Determine the [X, Y] coordinate at the center of the cell enclosing the given text.  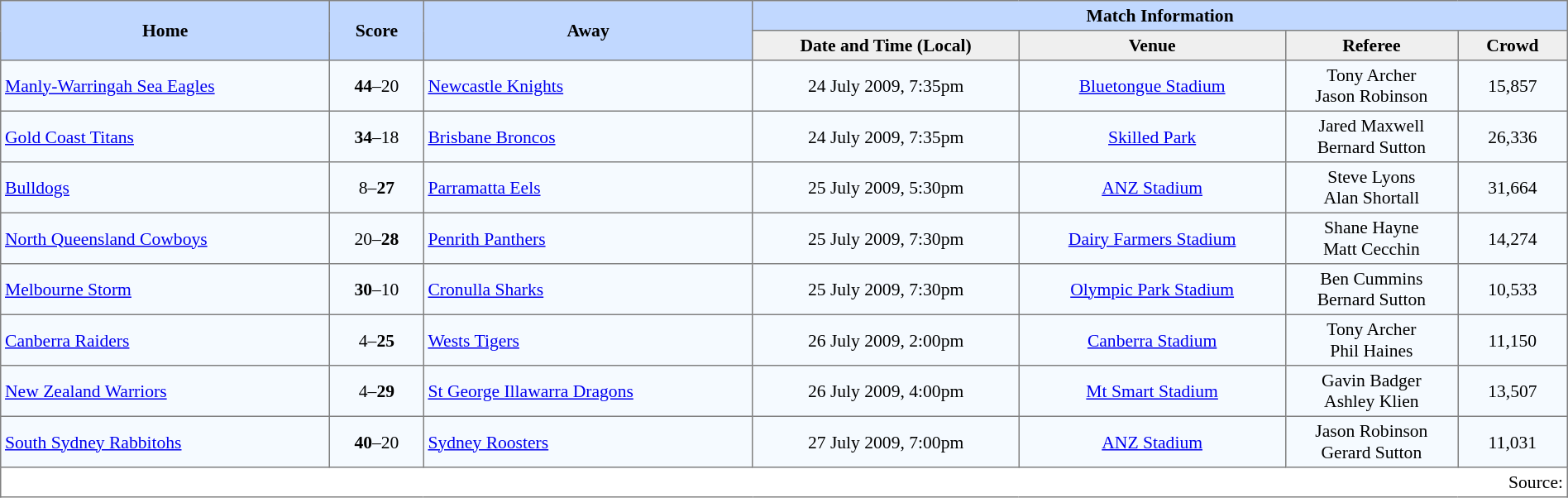
Shane HayneMatt Cecchin [1371, 238]
11,150 [1513, 340]
27 July 2009, 7:00pm [886, 442]
Olympic Park Stadium [1152, 290]
Bluetongue Stadium [1152, 86]
Canberra Stadium [1152, 340]
8–27 [377, 188]
Manly-Warringah Sea Eagles [165, 86]
Crowd [1513, 45]
Home [165, 31]
Match Information [1159, 16]
Venue [1152, 45]
26,336 [1513, 136]
Dairy Farmers Stadium [1152, 238]
Referee [1371, 45]
Ben CumminsBernard Sutton [1371, 290]
Cronulla Sharks [588, 290]
40–20 [377, 442]
Parramatta Eels [588, 188]
34–18 [377, 136]
Score [377, 31]
Date and Time (Local) [886, 45]
Steve LyonsAlan Shortall [1371, 188]
St George Illawarra Dragons [588, 391]
Newcastle Knights [588, 86]
Tony ArcherJason Robinson [1371, 86]
30–10 [377, 290]
South Sydney Rabbitohs [165, 442]
Bulldogs [165, 188]
Away [588, 31]
Wests Tigers [588, 340]
Penrith Panthers [588, 238]
10,533 [1513, 290]
Sydney Roosters [588, 442]
Mt Smart Stadium [1152, 391]
Skilled Park [1152, 136]
Gavin BadgerAshley Klien [1371, 391]
Tony ArcherPhil Haines [1371, 340]
4–29 [377, 391]
25 July 2009, 5:30pm [886, 188]
North Queensland Cowboys [165, 238]
44–20 [377, 86]
20–28 [377, 238]
13,507 [1513, 391]
Canberra Raiders [165, 340]
Jared MaxwellBernard Sutton [1371, 136]
26 July 2009, 4:00pm [886, 391]
Melbourne Storm [165, 290]
Source: [784, 482]
31,664 [1513, 188]
14,274 [1513, 238]
Brisbane Broncos [588, 136]
15,857 [1513, 86]
11,031 [1513, 442]
New Zealand Warriors [165, 391]
Jason RobinsonGerard Sutton [1371, 442]
4–25 [377, 340]
26 July 2009, 2:00pm [886, 340]
Gold Coast Titans [165, 136]
